Extract the [x, y] coordinate from the center of the cell holding the provided text.  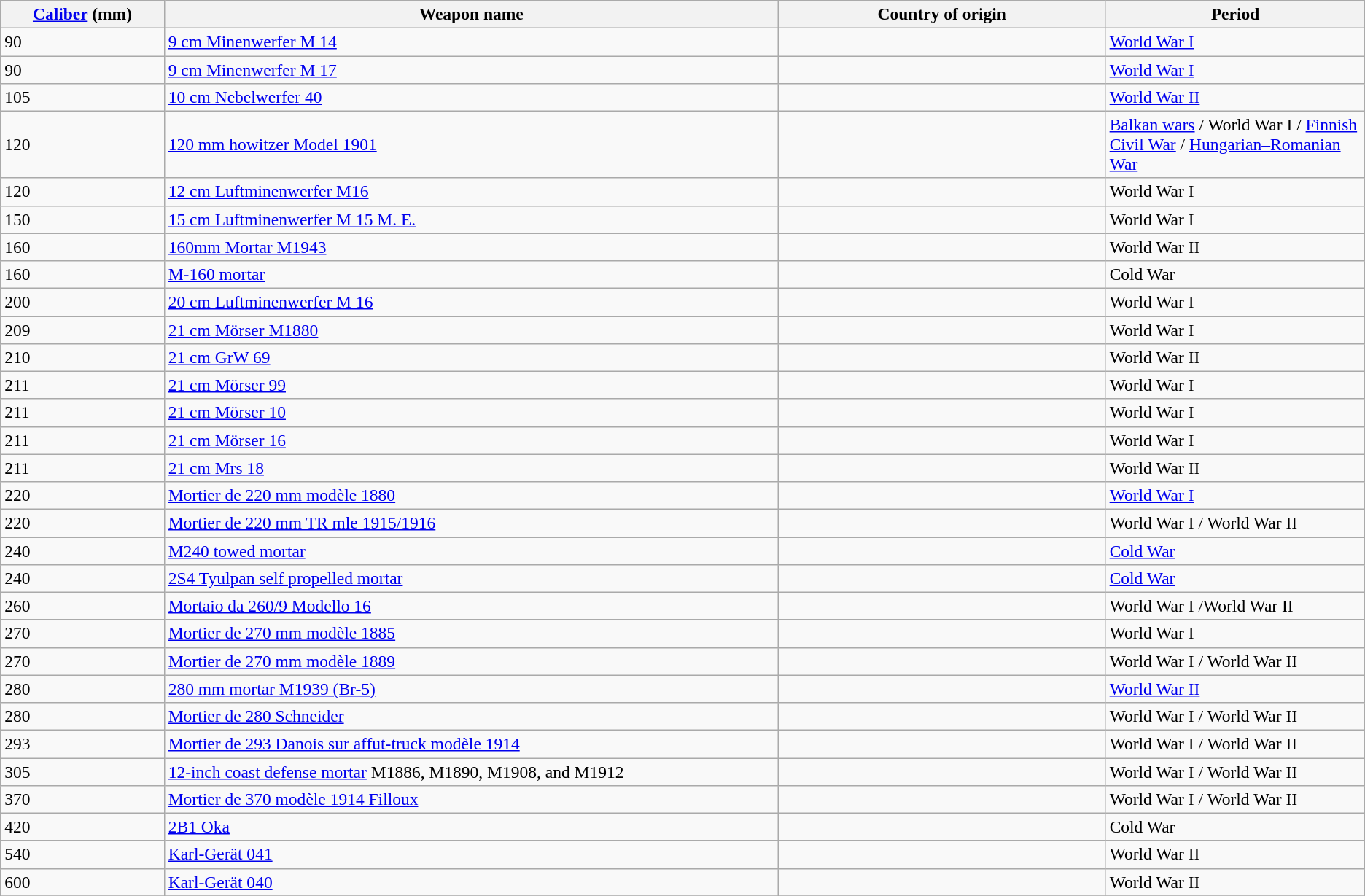
10 cm Nebelwerfer 40 [471, 97]
Mortier de 270 mm modèle 1889 [471, 661]
160mm Mortar M1943 [471, 247]
Weapon name [471, 14]
600 [83, 882]
21 cm Mrs 18 [471, 468]
105 [83, 97]
Mortier de 220 mm modèle 1880 [471, 495]
20 cm Luftminenwerfer M 16 [471, 302]
Period [1235, 14]
M240 towed mortar [471, 550]
Balkan wars / World War I / Finnish Civil War / Hungarian–Romanian War [1235, 144]
Mortier de 293 Danois sur affut-truck modèle 1914 [471, 744]
Mortier de 220 mm TR mle 1915/1916 [471, 523]
209 [83, 330]
Country of origin [942, 14]
200 [83, 302]
Mortaio da 260/9 Modello 16 [471, 606]
15 cm Luftminenwerfer M 15 M. E. [471, 219]
21 cm GrW 69 [471, 357]
540 [83, 854]
2B1 Oka [471, 827]
Karl-Gerät 041 [471, 854]
2S4 Tyulpan self propelled mortar [471, 578]
305 [83, 771]
420 [83, 827]
12-inch coast defense mortar M1886, M1890, M1908, and M1912 [471, 771]
M-160 mortar [471, 274]
21 cm Mörser M1880 [471, 330]
210 [83, 357]
21 cm Mörser 10 [471, 413]
Mortier de 370 modèle 1914 Filloux [471, 799]
12 cm Luftminenwerfer M16 [471, 192]
21 cm Mörser 99 [471, 385]
9 cm Minenwerfer M 14 [471, 42]
293 [83, 744]
260 [83, 606]
120 mm howitzer Model 1901 [471, 144]
370 [83, 799]
Mortier de 280 Schneider [471, 716]
Karl-Gerät 040 [471, 882]
9 cm Minenwerfer M 17 [471, 69]
World War I /World War II [1235, 606]
Mortier de 270 mm modèle 1885 [471, 634]
150 [83, 219]
Caliber (mm) [83, 14]
21 cm Mörser 16 [471, 440]
280 mm mortar M1939 (Br-5) [471, 689]
